Locate the cell with the specified text and output its (X, Y) center coordinate. 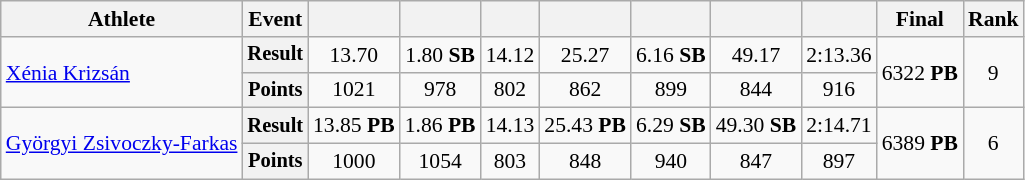
1000 (354, 162)
Györgyi Zsivoczky-Farkas (122, 144)
6322 PB (920, 72)
13.70 (354, 55)
897 (838, 162)
940 (671, 162)
978 (440, 90)
1.80 SB (440, 55)
6.16 SB (671, 55)
803 (510, 162)
2:14.71 (838, 126)
847 (756, 162)
6 (994, 144)
Athlete (122, 19)
14.13 (510, 126)
916 (838, 90)
844 (756, 90)
Xénia Krizsán (122, 72)
14.12 (510, 55)
Event (275, 19)
1054 (440, 162)
6389 PB (920, 144)
49.30 SB (756, 126)
899 (671, 90)
862 (585, 90)
802 (510, 90)
Final (920, 19)
2:13.36 (838, 55)
25.27 (585, 55)
6.29 SB (671, 126)
25.43 PB (585, 126)
1.86 PB (440, 126)
49.17 (756, 55)
13.85 PB (354, 126)
848 (585, 162)
1021 (354, 90)
Rank (994, 19)
9 (994, 72)
